Locate the cell with the specified text and output its [x, y] center coordinate. 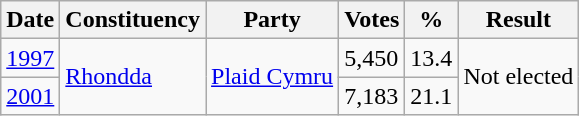
5,450 [372, 58]
Not elected [518, 77]
7,183 [372, 96]
21.1 [432, 96]
Constituency [133, 20]
Date [30, 20]
2001 [30, 96]
% [432, 20]
13.4 [432, 58]
Plaid Cymru [272, 77]
1997 [30, 58]
Votes [372, 20]
Result [518, 20]
Rhondda [133, 77]
Party [272, 20]
